Determine the (x, y) coordinate at the center of the cell enclosing the given text.  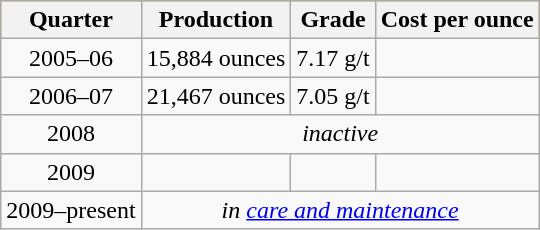
Cost per ounce (457, 20)
7.17 g/t (333, 58)
Production (216, 20)
in care and maintenance (340, 210)
2009 (71, 172)
2009–present (71, 210)
21,467 ounces (216, 96)
Quarter (71, 20)
2008 (71, 134)
2005–06 (71, 58)
Grade (333, 20)
2006–07 (71, 96)
7.05 g/t (333, 96)
15,884 ounces (216, 58)
inactive (340, 134)
